Return (x, y) of the center of cell containing provided text 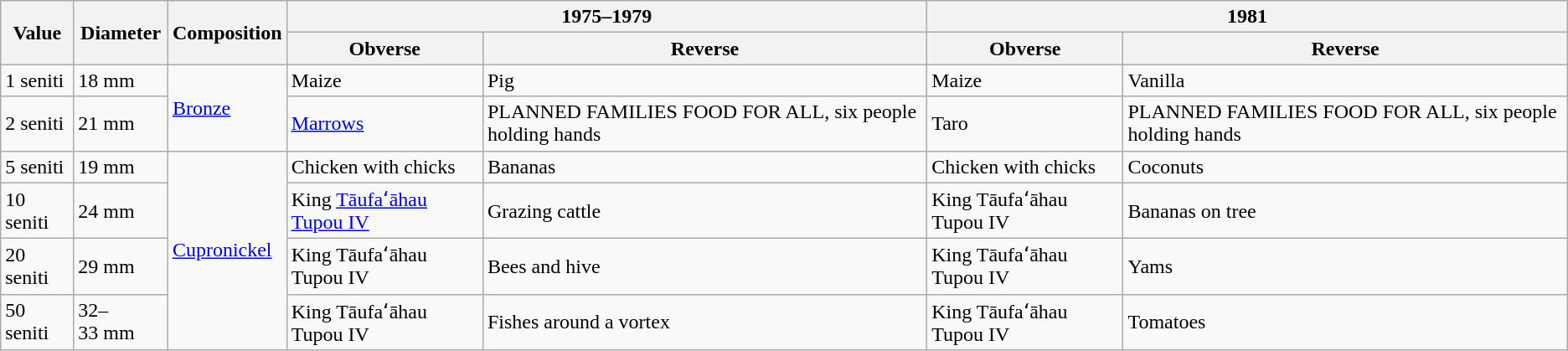
18 mm (121, 80)
Marrows (384, 124)
24 mm (121, 211)
50 seniti (37, 322)
Grazing cattle (704, 211)
10 seniti (37, 211)
Bees and hive (704, 266)
32–33 mm (121, 322)
5 seniti (37, 167)
Fishes around a vortex (704, 322)
Yams (1345, 266)
21 mm (121, 124)
Vanilla (1345, 80)
Diameter (121, 33)
29 mm (121, 266)
Bronze (227, 107)
Value (37, 33)
Bananas on tree (1345, 211)
Coconuts (1345, 167)
20 seniti (37, 266)
19 mm (121, 167)
Composition (227, 33)
1 seniti (37, 80)
Cupronickel (227, 250)
1981 (1248, 17)
1975–1979 (606, 17)
Taro (1025, 124)
2 seniti (37, 124)
Tomatoes (1345, 322)
Bananas (704, 167)
Pig (704, 80)
